From the cell containing the given text, extract its center point as (X, Y) coordinate. 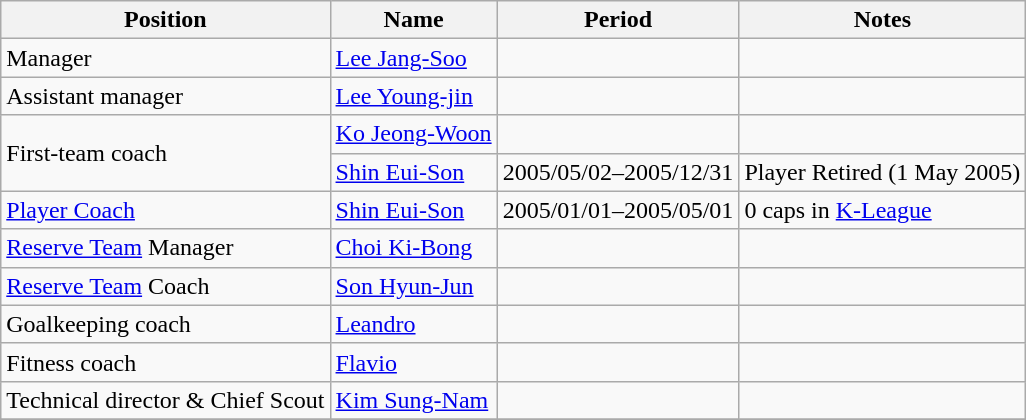
Kim Sung-Nam (414, 400)
Player Retired (1 May 2005) (882, 172)
Choi Ki-Bong (414, 248)
Assistant manager (166, 96)
First-team coach (166, 153)
Fitness coach (166, 362)
Period (618, 20)
Name (414, 20)
0 caps in K-League (882, 210)
Notes (882, 20)
Leandro (414, 324)
Goalkeeping coach (166, 324)
Lee Jang-Soo (414, 58)
Technical director & Chief Scout (166, 400)
2005/05/02–2005/12/31 (618, 172)
Manager (166, 58)
Reserve Team Manager (166, 248)
Flavio (414, 362)
Son Hyun-Jun (414, 286)
Lee Young-jin (414, 96)
2005/01/01–2005/05/01 (618, 210)
Reserve Team Coach (166, 286)
Player Coach (166, 210)
Position (166, 20)
Ko Jeong-Woon (414, 134)
